Output the (x, y) coordinate of the center of the cell containing the given text.  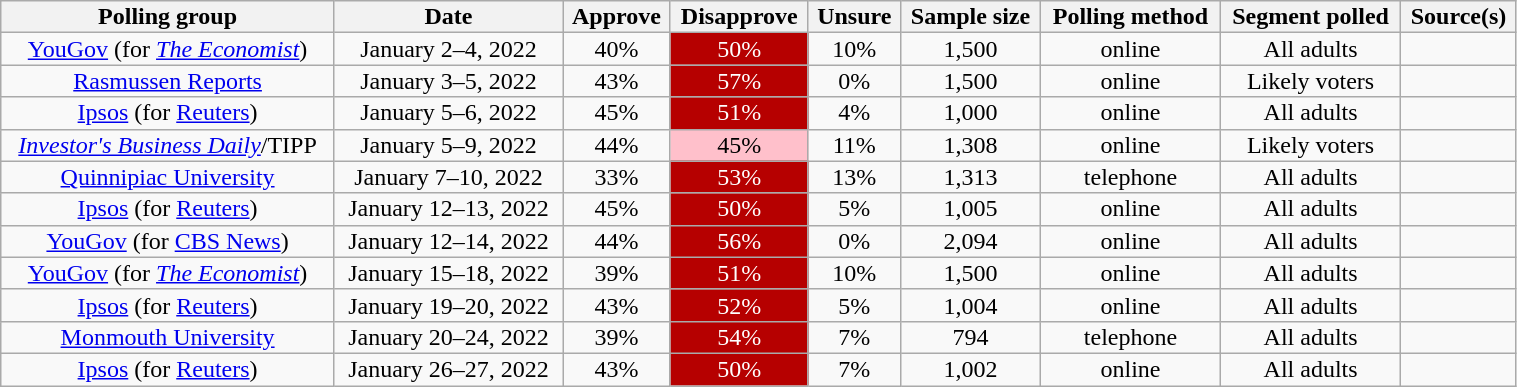
January 12–13, 2022 (448, 209)
January 5–9, 2022 (448, 145)
January 26–27, 2022 (448, 369)
Monmouth University (168, 337)
13% (854, 177)
Segment polled (1310, 17)
4% (854, 113)
56% (739, 241)
January 12–14, 2022 (448, 241)
January 15–18, 2022 (448, 273)
January 7–10, 2022 (448, 177)
1,005 (970, 209)
Approve (617, 17)
Unsure (854, 17)
January 19–20, 2022 (448, 305)
1,002 (970, 369)
2,094 (970, 241)
Quinnipiac University (168, 177)
Sample size (970, 17)
January 3–5, 2022 (448, 81)
1,313 (970, 177)
YouGov (for CBS News) (168, 241)
Disapprove (739, 17)
Rasmussen Reports (168, 81)
Date (448, 17)
54% (739, 337)
794 (970, 337)
40% (617, 49)
53% (739, 177)
52% (739, 305)
January 5–6, 2022 (448, 113)
1,004 (970, 305)
11% (854, 145)
33% (617, 177)
January 2–4, 2022 (448, 49)
Investor's Business Daily/TIPP (168, 145)
57% (739, 81)
January 20–24, 2022 (448, 337)
1,000 (970, 113)
Polling group (168, 17)
Source(s) (1458, 17)
1,308 (970, 145)
Polling method (1130, 17)
